Pinpoint the cell where the given text exists, returning its (x, y) midpoint coordinate. 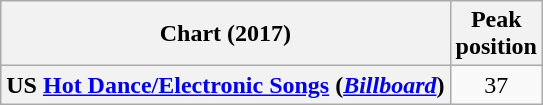
Peakposition (496, 34)
Chart (2017) (226, 34)
US Hot Dance/Electronic Songs (Billboard) (226, 85)
37 (496, 85)
